Return the (x, y) coordinate for the center point of the cell that contains the specified text.  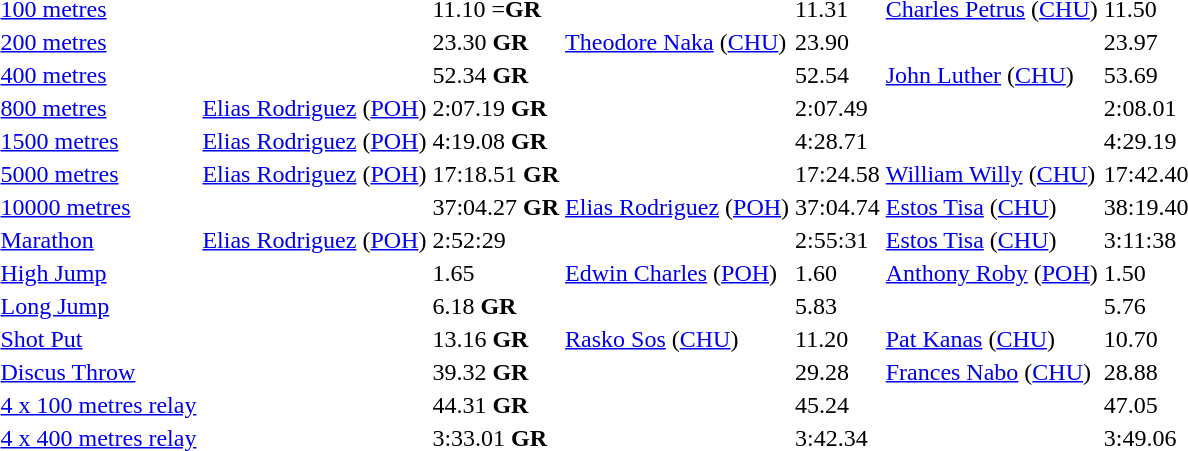
6.18 GR (496, 306)
4:28.71 (838, 141)
37:04.27 GR (496, 207)
1.65 (496, 273)
44.31 GR (496, 405)
37:04.74 (838, 207)
5.83 (838, 306)
11.20 (838, 339)
2:07.19 GR (496, 108)
2:55:31 (838, 240)
13.16 GR (496, 339)
Frances Nabo (CHU) (992, 372)
1.60 (838, 273)
Anthony Roby (POH) (992, 273)
John Luther (CHU) (992, 75)
Pat Kanas (CHU) (992, 339)
45.24 (838, 405)
Rasko Sos (CHU) (678, 339)
23.90 (838, 42)
52.34 GR (496, 75)
52.54 (838, 75)
23.30 GR (496, 42)
Edwin Charles (POH) (678, 273)
17:18.51 GR (496, 174)
17:24.58 (838, 174)
William Willy (CHU) (992, 174)
2:52:29 (496, 240)
29.28 (838, 372)
Theodore Naka (CHU) (678, 42)
4:19.08 GR (496, 141)
39.32 GR (496, 372)
2:07.49 (838, 108)
